Identify which cell holds the provided text, then report its (x, y) central coordinate. 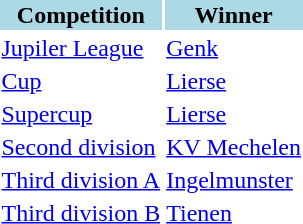
KV Mechelen (234, 147)
Competition (81, 15)
Ingelmunster (234, 180)
Cup (81, 81)
Supercup (81, 114)
Third division A (81, 180)
Winner (234, 15)
Jupiler League (81, 48)
Second division (81, 147)
Genk (234, 48)
